Find where the given text appears and provide that cell's center as [X, Y] coordinate. 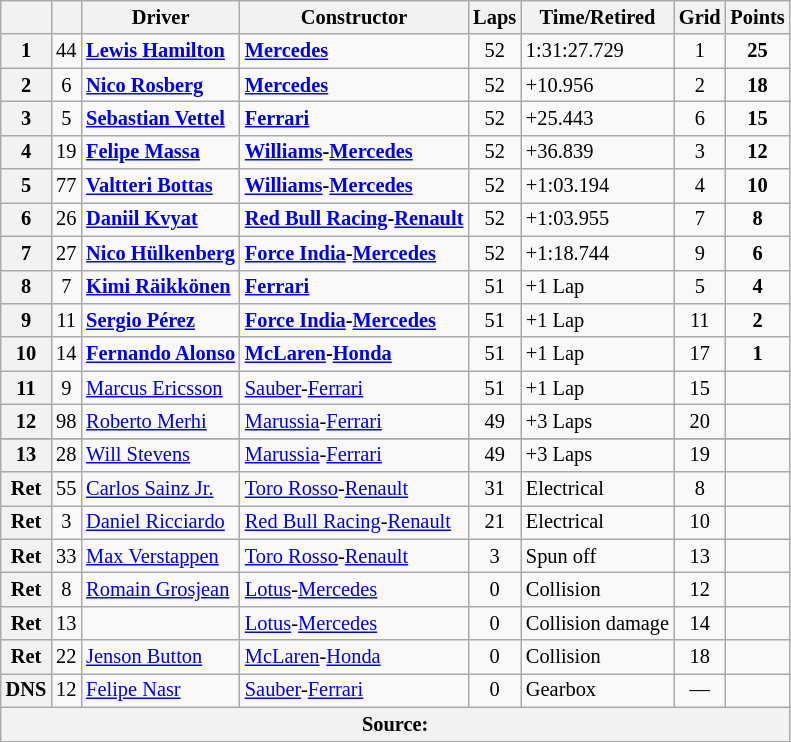
Carlos Sainz Jr. [160, 489]
Will Stevens [160, 455]
+1:03.194 [598, 186]
77 [66, 186]
Max Verstappen [160, 556]
Valtteri Bottas [160, 186]
+10.956 [598, 85]
+1:03.955 [598, 219]
— [700, 690]
Daniel Ricciardo [160, 522]
+36.839 [598, 152]
Nico Rosberg [160, 85]
Fernando Alonso [160, 354]
Points [758, 17]
Kimi Räikkönen [160, 287]
Romain Grosjean [160, 589]
Daniil Kvyat [160, 219]
21 [494, 522]
Sergio Pérez [160, 320]
Collision damage [598, 623]
+1:18.744 [598, 253]
Time/Retired [598, 17]
98 [66, 421]
Felipe Nasr [160, 690]
33 [66, 556]
Spun off [598, 556]
Laps [494, 17]
+25.443 [598, 118]
17 [700, 354]
Gearbox [598, 690]
25 [758, 51]
Lewis Hamilton [160, 51]
1:31:27.729 [598, 51]
Driver [160, 17]
Marcus Ericsson [160, 388]
Felipe Massa [160, 152]
Source: [396, 724]
20 [700, 421]
26 [66, 219]
44 [66, 51]
Constructor [354, 17]
DNS [26, 690]
Jenson Button [160, 657]
28 [66, 455]
22 [66, 657]
Nico Hülkenberg [160, 253]
55 [66, 489]
Roberto Merhi [160, 421]
31 [494, 489]
Sebastian Vettel [160, 118]
27 [66, 253]
Grid [700, 17]
